Scan for the cell matching the given text and deliver its [x, y] coordinate at center. 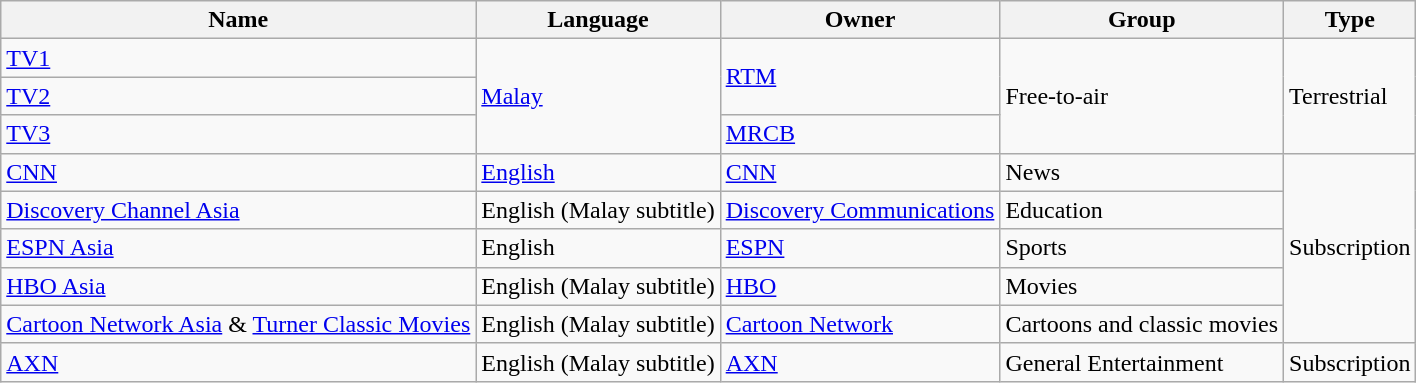
ESPN [860, 248]
ESPN Asia [238, 248]
Movies [1142, 286]
TV2 [238, 96]
TV3 [238, 134]
Discovery Communications [860, 210]
RTM [860, 77]
Cartoon Network [860, 324]
Cartoons and classic movies [1142, 324]
General Entertainment [1142, 362]
Owner [860, 20]
Name [238, 20]
MRCB [860, 134]
Discovery Channel Asia [238, 210]
Cartoon Network Asia & Turner Classic Movies [238, 324]
HBO [860, 286]
Terrestrial [1350, 96]
Free-to-air [1142, 96]
News [1142, 172]
HBO Asia [238, 286]
Malay [598, 96]
Type [1350, 20]
Education [1142, 210]
Sports [1142, 248]
Language [598, 20]
TV1 [238, 58]
Group [1142, 20]
